Return the [x, y] coordinate for the center point of the cell that contains the specified text.  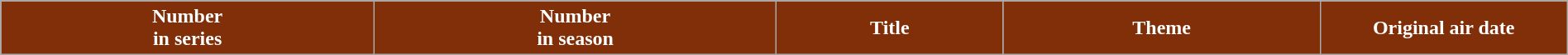
Numberin series [188, 28]
Original air date [1444, 28]
Theme [1161, 28]
Title [890, 28]
Numberin season [575, 28]
